Locate the cell with the specified text and output its (x, y) center coordinate. 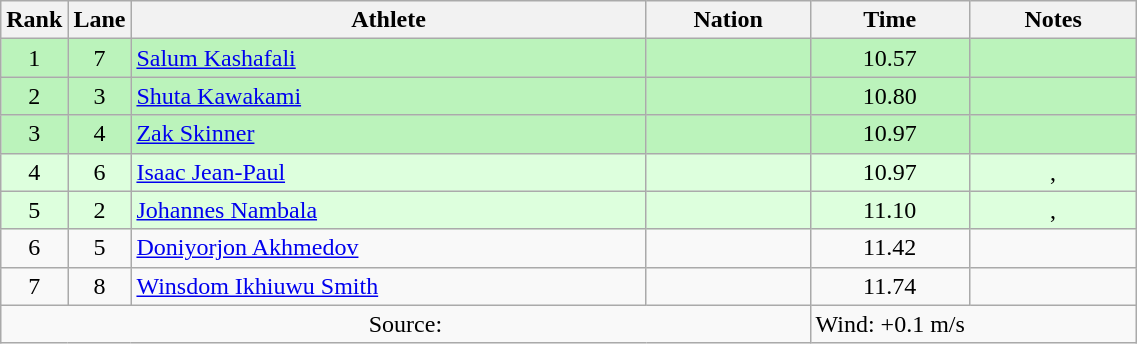
Notes (1053, 20)
11.42 (890, 248)
Time (890, 20)
10.57 (890, 58)
Isaac Jean-Paul (388, 172)
Winsdom Ikhiuwu Smith (388, 286)
Athlete (388, 20)
Nation (728, 20)
1 (34, 58)
Salum Kashafali (388, 58)
Wind: +0.1 m/s (974, 324)
10.80 (890, 96)
Source: (406, 324)
Rank (34, 20)
8 (100, 286)
11.10 (890, 210)
Shuta Kawakami (388, 96)
Johannes Nambala (388, 210)
Lane (100, 20)
Zak Skinner (388, 134)
Doniyorjon Akhmedov (388, 248)
11.74 (890, 286)
